Provide the (x, y) coordinate of the cell's center where the given text is located.  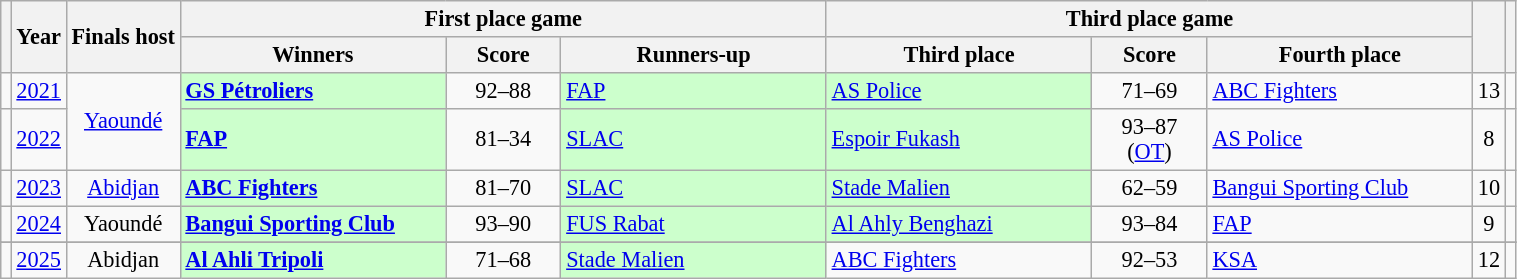
71–68 (504, 260)
93–90 (504, 224)
13 (1490, 90)
2022 (38, 138)
10 (1490, 188)
71–69 (1150, 90)
93–87 (OT) (1150, 138)
9 (1490, 224)
Winners (312, 55)
92–88 (504, 90)
KSA (1340, 260)
Finals host (123, 37)
12 (1490, 260)
62–59 (1150, 188)
First place game (503, 19)
Al Ahly Benghazi (958, 224)
2025 (38, 260)
2023 (38, 188)
Espoir Fukash (958, 138)
Year (38, 37)
Runners-up (694, 55)
Al Ahli Tripoli (312, 260)
Fourth place (1340, 55)
2024 (38, 224)
FUS Rabat (694, 224)
8 (1490, 138)
81–34 (504, 138)
93–84 (1150, 224)
2021 (38, 90)
92–53 (1150, 260)
Third place (958, 55)
GS Pétroliers (312, 90)
81–70 (504, 188)
Third place game (1149, 19)
